Determine the (x, y) coordinate at the center of the cell enclosing the given text.  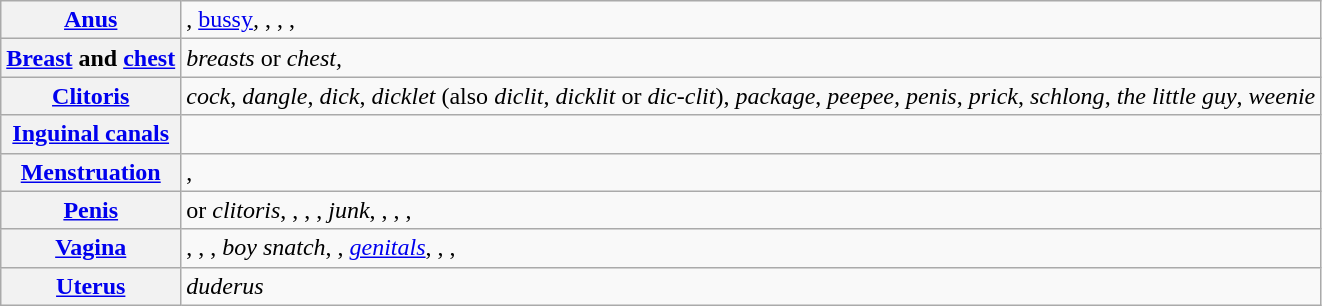
Menstruation (91, 172)
, , , boy snatch, , genitals, , , (751, 248)
, bussy, , , , (751, 20)
cock, dangle, dick, dicklet (also diclit, dicklit or dic-clit), package, peepee, penis, prick, schlong, the little guy, weenie (751, 96)
or clitoris, , , , junk, , , , (751, 210)
Vagina (91, 248)
Clitoris (91, 96)
duderus (751, 286)
Breast and chest (91, 58)
Penis (91, 210)
, (751, 172)
Uterus (91, 286)
Anus (91, 20)
Inguinal canals (91, 134)
breasts or chest, (751, 58)
